Search for the cell housing the specified text and yield its (x, y) center coordinate. 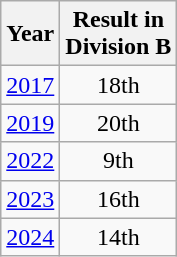
2019 (30, 123)
2024 (30, 237)
20th (118, 123)
2023 (30, 199)
16th (118, 199)
Year (30, 34)
2022 (30, 161)
9th (118, 161)
18th (118, 85)
14th (118, 237)
Result inDivision B (118, 34)
2017 (30, 85)
